Find where the given text appears and provide that cell's center as [x, y] coordinate. 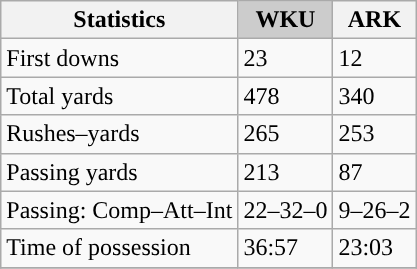
22–32–0 [286, 210]
213 [286, 172]
ARK [374, 20]
Passing yards [120, 172]
478 [286, 96]
Rushes–yards [120, 134]
23 [286, 58]
First downs [120, 58]
Statistics [120, 20]
23:03 [374, 248]
340 [374, 96]
12 [374, 58]
265 [286, 134]
Passing: Comp–Att–Int [120, 210]
Total yards [120, 96]
9–26–2 [374, 210]
87 [374, 172]
36:57 [286, 248]
WKU [286, 20]
253 [374, 134]
Time of possession [120, 248]
